Capture the cell that displays the provided text and extract its [X, Y] central coordinate. 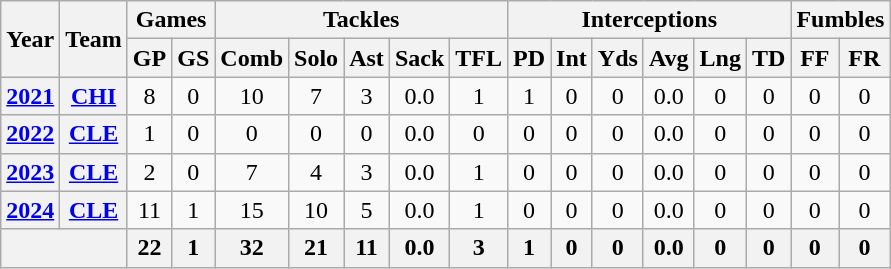
32 [252, 248]
Lng [720, 58]
GP [149, 58]
21 [316, 248]
Solo [316, 58]
8 [149, 96]
GS [194, 58]
Tackles [362, 20]
Interceptions [650, 20]
Team [94, 39]
CHI [94, 96]
PD [530, 58]
2022 [30, 134]
FR [864, 58]
Int [572, 58]
Fumbles [840, 20]
2024 [30, 210]
2021 [30, 96]
2023 [30, 172]
Yds [618, 58]
FF [815, 58]
Games [170, 20]
Sack [419, 58]
5 [367, 210]
2 [149, 172]
Comb [252, 58]
22 [149, 248]
TFL [479, 58]
4 [316, 172]
Year [30, 39]
15 [252, 210]
Avg [668, 58]
Ast [367, 58]
TD [768, 58]
